Determine the (x, y) coordinate at the center of the cell enclosing the given text.  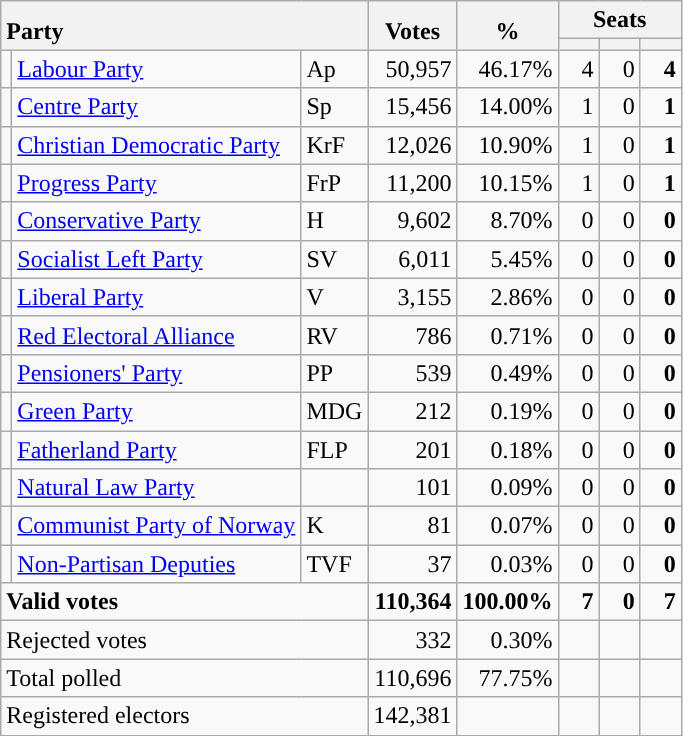
12,026 (412, 145)
77.75% (508, 678)
142,381 (412, 716)
K (334, 526)
15,456 (412, 107)
10.15% (508, 183)
3,155 (412, 297)
Christian Democratic Party (156, 145)
Rejected votes (184, 640)
101 (412, 488)
2.86% (508, 297)
Progress Party (156, 183)
14.00% (508, 107)
Registered electors (184, 716)
Valid votes (184, 602)
212 (412, 411)
110,364 (412, 602)
SV (334, 259)
Socialist Left Party (156, 259)
50,957 (412, 69)
37 (412, 564)
Labour Party (156, 69)
% (508, 26)
Party (184, 26)
Non-Partisan Deputies (156, 564)
0.07% (508, 526)
Total polled (184, 678)
0.19% (508, 411)
9,602 (412, 221)
81 (412, 526)
TVF (334, 564)
0.30% (508, 640)
201 (412, 449)
786 (412, 335)
6,011 (412, 259)
8.70% (508, 221)
FLP (334, 449)
Ap (334, 69)
V (334, 297)
332 (412, 640)
Liberal Party (156, 297)
Seats (620, 20)
46.17% (508, 69)
KrF (334, 145)
10.90% (508, 145)
Natural Law Party (156, 488)
0.49% (508, 373)
0.71% (508, 335)
5.45% (508, 259)
Pensioners' Party (156, 373)
539 (412, 373)
100.00% (508, 602)
Fatherland Party (156, 449)
0.09% (508, 488)
Sp (334, 107)
Votes (412, 26)
MDG (334, 411)
PP (334, 373)
Red Electoral Alliance (156, 335)
0.03% (508, 564)
Green Party (156, 411)
Centre Party (156, 107)
RV (334, 335)
Conservative Party (156, 221)
H (334, 221)
FrP (334, 183)
Communist Party of Norway (156, 526)
11,200 (412, 183)
110,696 (412, 678)
0.18% (508, 449)
